Provide the (X, Y) coordinate of the cell's center where the given text is located.  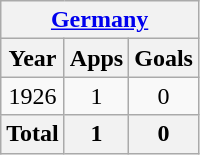
Apps (96, 58)
Germany (100, 20)
1926 (33, 96)
Year (33, 58)
Goals (164, 58)
Total (33, 134)
